For the text-containing cell, return its midpoint in [x, y] coordinate format. 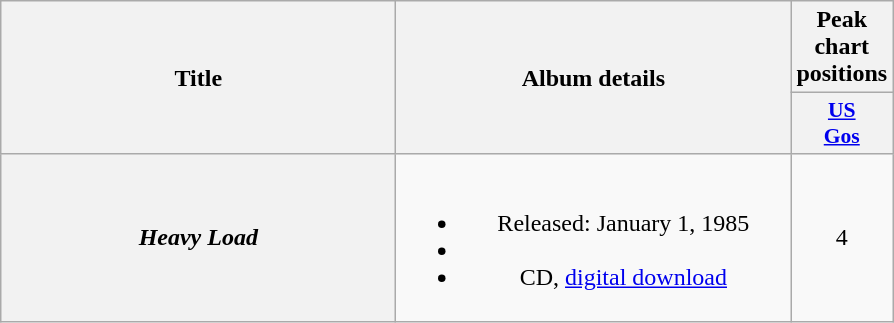
Title [198, 78]
4 [842, 238]
USGos [842, 124]
Peak chart positions [842, 47]
Released: January 1, 1985CD, digital download [594, 238]
Album details [594, 78]
Heavy Load [198, 238]
